Detect which cell encompasses the target text, then output its [X, Y] center coordinate. 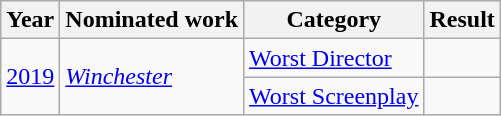
Worst Director [334, 58]
Winchester [152, 77]
Year [30, 20]
Worst Screenplay [334, 96]
Nominated work [152, 20]
Category [334, 20]
2019 [30, 77]
Result [462, 20]
